Search for the cell housing the specified text and yield its (x, y) center coordinate. 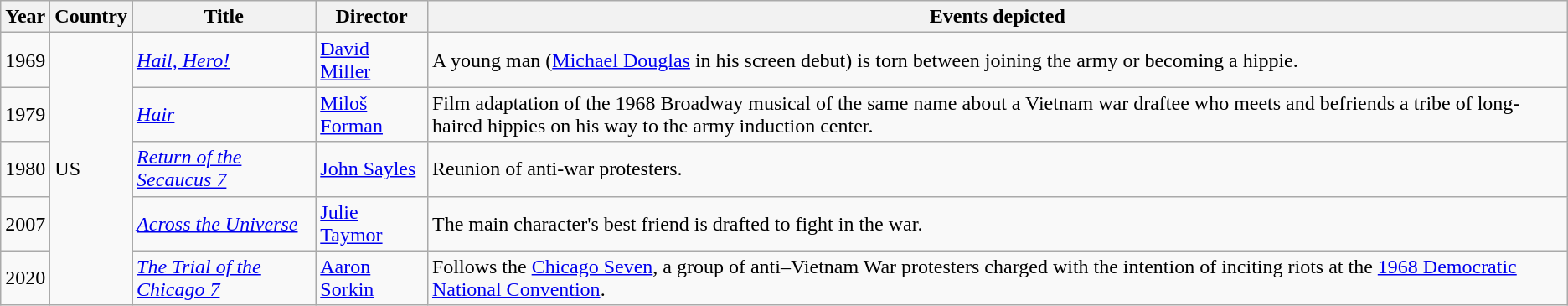
Reunion of anti-war protesters. (997, 169)
2007 (25, 223)
David Miller (372, 60)
Return of the Secaucus 7 (224, 169)
Across the Universe (224, 223)
Miloš Forman (372, 114)
The main character's best friend is drafted to fight in the war. (997, 223)
Hail, Hero! (224, 60)
Julie Taymor (372, 223)
A young man (Michael Douglas in his screen debut) is torn between joining the army or becoming a hippie. (997, 60)
John Sayles (372, 169)
Events depicted (997, 17)
Country (91, 17)
1969 (25, 60)
The Trial of the Chicago 7 (224, 278)
1980 (25, 169)
Year (25, 17)
2020 (25, 278)
Director (372, 17)
Hair (224, 114)
1979 (25, 114)
US (91, 169)
Aaron Sorkin (372, 278)
Title (224, 17)
